Return [X, Y] of the center of cell containing provided text 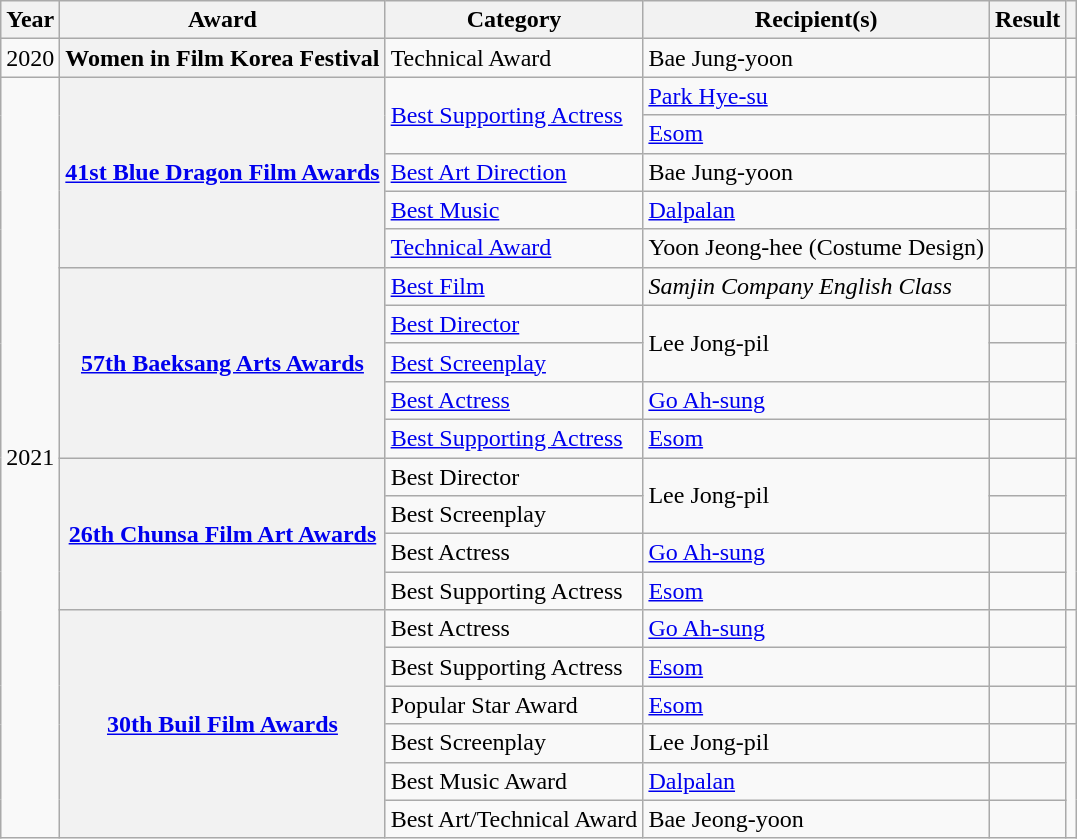
Best Music Award [514, 781]
Women in Film Korea Festival [222, 58]
26th Chunsa Film Art Awards [222, 534]
Award [222, 20]
41st Blue Dragon Film Awards [222, 172]
Recipient(s) [816, 20]
Year [30, 20]
Best Art Direction [514, 172]
30th Buil Film Awards [222, 724]
Best Film [514, 286]
Popular Star Award [514, 705]
Best Music [514, 210]
Bae Jeong-yoon [816, 819]
Yoon Jeong-hee (Costume Design) [816, 248]
Category [514, 20]
2021 [30, 458]
57th Baeksang Arts Awards [222, 362]
Park Hye-su [816, 96]
2020 [30, 58]
Best Art/Technical Award [514, 819]
Result [1027, 20]
Samjin Company English Class [816, 286]
